From the cell containing the given text, extract its center point as [X, Y] coordinate. 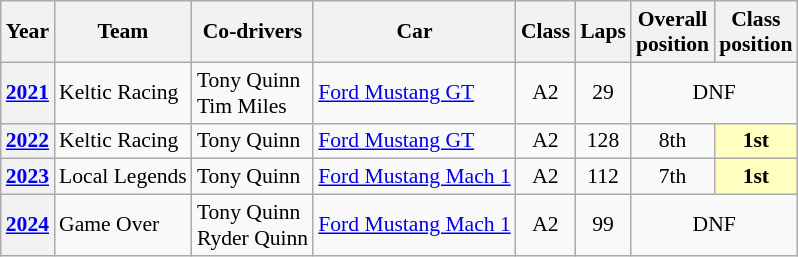
8th [672, 141]
Car [414, 32]
Local Legends [123, 177]
Co-drivers [252, 32]
128 [603, 141]
Tony Quinn Ryder Quinn [252, 226]
2022 [28, 141]
Game Over [123, 226]
Class [546, 32]
2023 [28, 177]
2021 [28, 92]
29 [603, 92]
Team [123, 32]
99 [603, 226]
2024 [28, 226]
Year [28, 32]
7th [672, 177]
Laps [603, 32]
112 [603, 177]
Tony Quinn Tim Miles [252, 92]
Classposition [756, 32]
Overallposition [672, 32]
